Provide the (X, Y) coordinate of the cell's center where the given text is located.  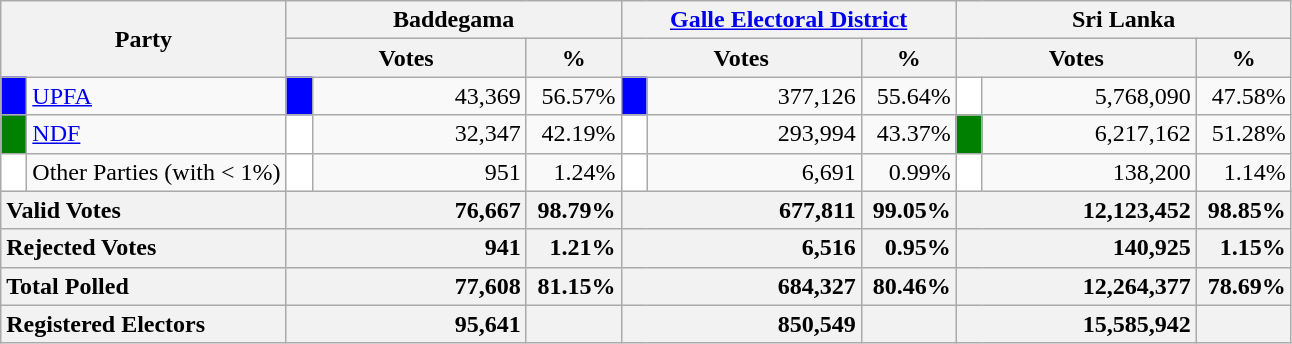
941 (406, 248)
1.21% (574, 248)
293,994 (754, 134)
Rejected Votes (144, 248)
Party (144, 39)
32,347 (419, 134)
UPFA (156, 96)
42.19% (574, 134)
6,217,162 (1089, 134)
Registered Electors (144, 324)
12,123,452 (1076, 210)
951 (419, 172)
81.15% (574, 286)
138,200 (1089, 172)
6,516 (741, 248)
1.14% (1244, 172)
43.37% (908, 134)
677,811 (741, 210)
1.24% (574, 172)
56.57% (574, 96)
77,608 (406, 286)
12,264,377 (1076, 286)
5,768,090 (1089, 96)
140,925 (1076, 248)
76,667 (406, 210)
15,585,942 (1076, 324)
98.79% (574, 210)
43,369 (419, 96)
684,327 (741, 286)
377,126 (754, 96)
0.95% (908, 248)
0.99% (908, 172)
6,691 (754, 172)
98.85% (1244, 210)
99.05% (908, 210)
Sri Lanka (1124, 20)
850,549 (741, 324)
NDF (156, 134)
80.46% (908, 286)
Total Polled (144, 286)
Valid Votes (144, 210)
47.58% (1244, 96)
Galle Electoral District (788, 20)
Other Parties (with < 1%) (156, 172)
55.64% (908, 96)
78.69% (1244, 286)
95,641 (406, 324)
1.15% (1244, 248)
51.28% (1244, 134)
Baddegama (454, 20)
